Pinpoint the cell where the given text exists, returning its [x, y] midpoint coordinate. 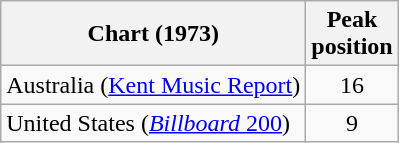
9 [352, 123]
United States (Billboard 200) [154, 123]
16 [352, 85]
Peak position [352, 34]
Australia (Kent Music Report) [154, 85]
Chart (1973) [154, 34]
